For the text-containing cell, return its midpoint in [X, Y] coordinate format. 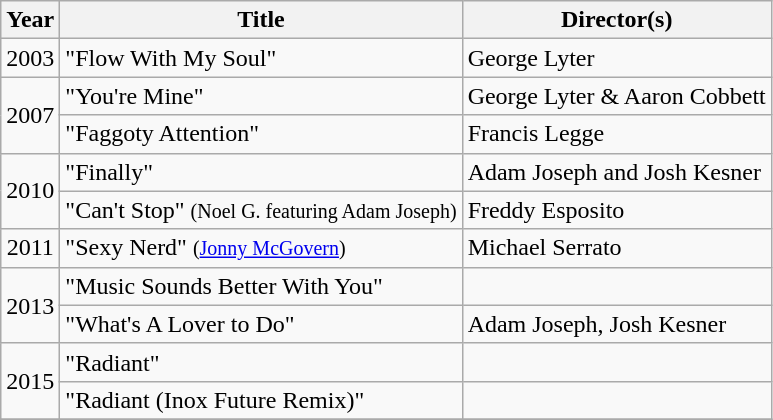
Director(s) [616, 20]
"Sexy Nerd" (Jonny McGovern) [261, 248]
Adam Joseph and Josh Kesner [616, 172]
"Faggoty Attention" [261, 134]
Year [30, 20]
"Radiant (Inox Future Remix)" [261, 400]
2015 [30, 381]
Adam Joseph, Josh Kesner [616, 324]
George Lyter [616, 58]
"Radiant" [261, 362]
"What's A Lover to Do" [261, 324]
"You're Mine" [261, 96]
"Flow With My Soul" [261, 58]
Michael Serrato [616, 248]
2013 [30, 305]
"Can't Stop" (Noel G. featuring Adam Joseph) [261, 210]
Title [261, 20]
2003 [30, 58]
"Music Sounds Better With You" [261, 286]
2011 [30, 248]
"Finally" [261, 172]
2010 [30, 191]
2007 [30, 115]
Freddy Esposito [616, 210]
George Lyter & Aaron Cobbett [616, 96]
Francis Legge [616, 134]
